Provide the [X, Y] coordinate of the cell's center where the given text is located.  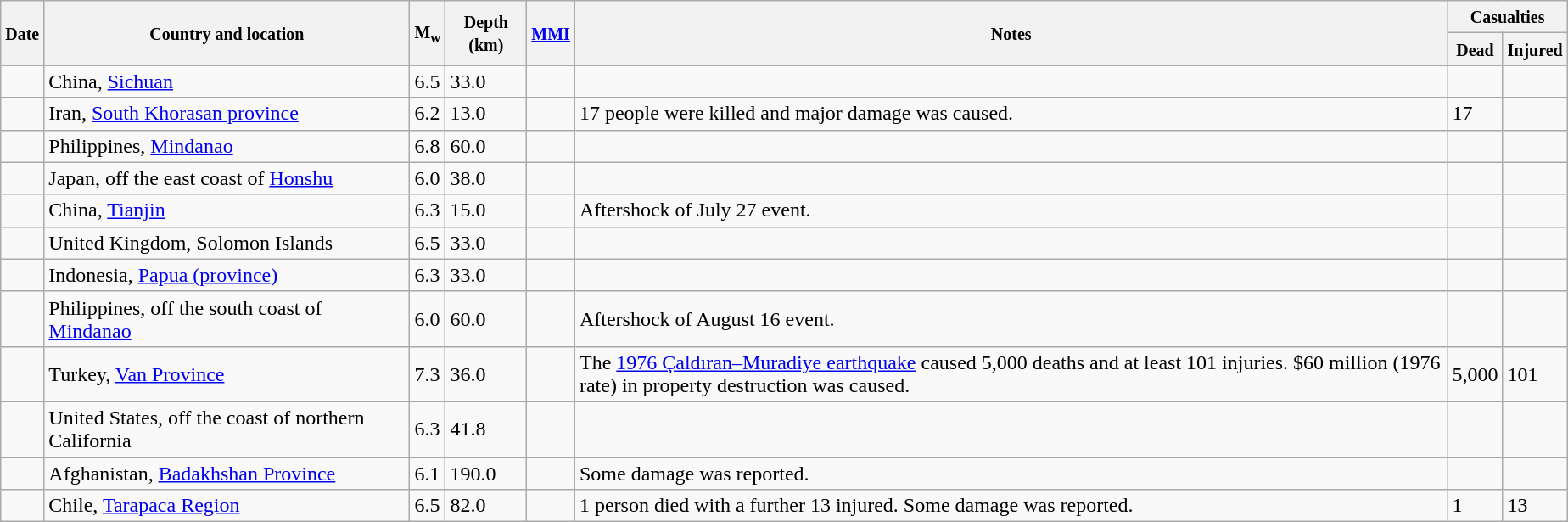
Dead [1475, 49]
Japan, off the east coast of Honshu [227, 178]
Date [22, 33]
1 person died with a further 13 injured. Some damage was reported. [1011, 506]
13 [1535, 506]
82.0 [486, 506]
Mw [428, 33]
Injured [1535, 49]
Notes [1011, 33]
7.3 [428, 373]
United States, off the coast of northern California [227, 429]
China, Tianjin [227, 210]
The 1976 Çaldıran–Muradiye earthquake caused 5,000 deaths and at least 101 injuries. $60 million (1976 rate) in property destruction was caused. [1011, 373]
Aftershock of July 27 event. [1011, 210]
13.0 [486, 114]
6.2 [428, 114]
6.1 [428, 473]
15.0 [486, 210]
Turkey, Van Province [227, 373]
United Kingdom, Solomon Islands [227, 243]
101 [1535, 373]
5,000 [1475, 373]
36.0 [486, 373]
Country and location [227, 33]
Chile, Tarapaca Region [227, 506]
Depth (km) [486, 33]
38.0 [486, 178]
Casualties [1507, 17]
190.0 [486, 473]
China, Sichuan [227, 81]
1 [1475, 506]
Iran, South Khorasan province [227, 114]
MMI [552, 33]
Philippines, off the south coast of Mindanao [227, 319]
Afghanistan, Badakhshan Province [227, 473]
Indonesia, Papua (province) [227, 275]
6.8 [428, 146]
Aftershock of August 16 event. [1011, 319]
Philippines, Mindanao [227, 146]
41.8 [486, 429]
Some damage was reported. [1011, 473]
17 [1475, 114]
17 people were killed and major damage was caused. [1011, 114]
